Detect which cell encompasses the target text, then output its [X, Y] center coordinate. 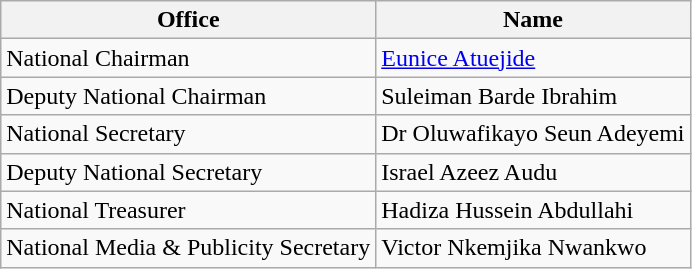
Israel Azeez Audu [533, 172]
Office [188, 20]
Deputy National Chairman [188, 96]
Name [533, 20]
Suleiman Barde Ibrahim [533, 96]
National Chairman [188, 58]
National Treasurer [188, 210]
National Secretary [188, 134]
Deputy National Secretary [188, 172]
Victor Nkemjika Nwankwo [533, 248]
National Media & Publicity Secretary [188, 248]
Eunice Atuejide [533, 58]
Hadiza Hussein Abdullahi [533, 210]
Dr Oluwafikayo Seun Adeyemi [533, 134]
